For the text-containing cell, return its midpoint in (x, y) coordinate format. 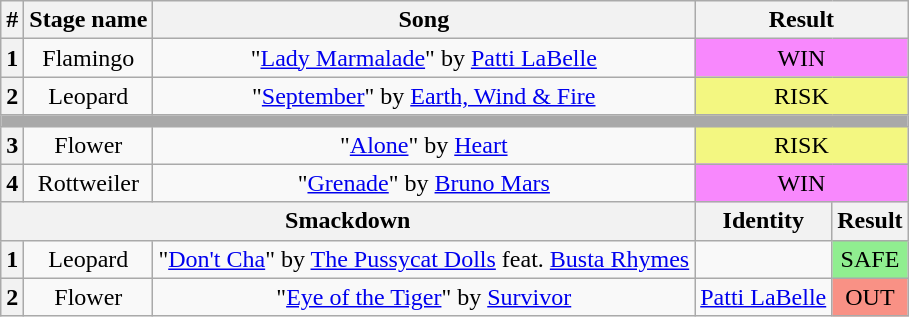
"Grenade" by Bruno Mars (424, 183)
"Don't Cha" by The Pussycat Dolls feat. Busta Rhymes (424, 259)
Flamingo (88, 58)
"Eye of the Tiger" by Survivor (424, 297)
Patti LaBelle (764, 297)
4 (12, 183)
Rottweiler (88, 183)
3 (12, 145)
Song (424, 20)
Stage name (88, 20)
"September" by Earth, Wind & Fire (424, 96)
Smackdown (348, 221)
OUT (870, 297)
"Lady Marmalade" by Patti LaBelle (424, 58)
SAFE (870, 259)
Identity (764, 221)
"Alone" by Heart (424, 145)
# (12, 20)
